Search for the cell housing the specified text and yield its [X, Y] center coordinate. 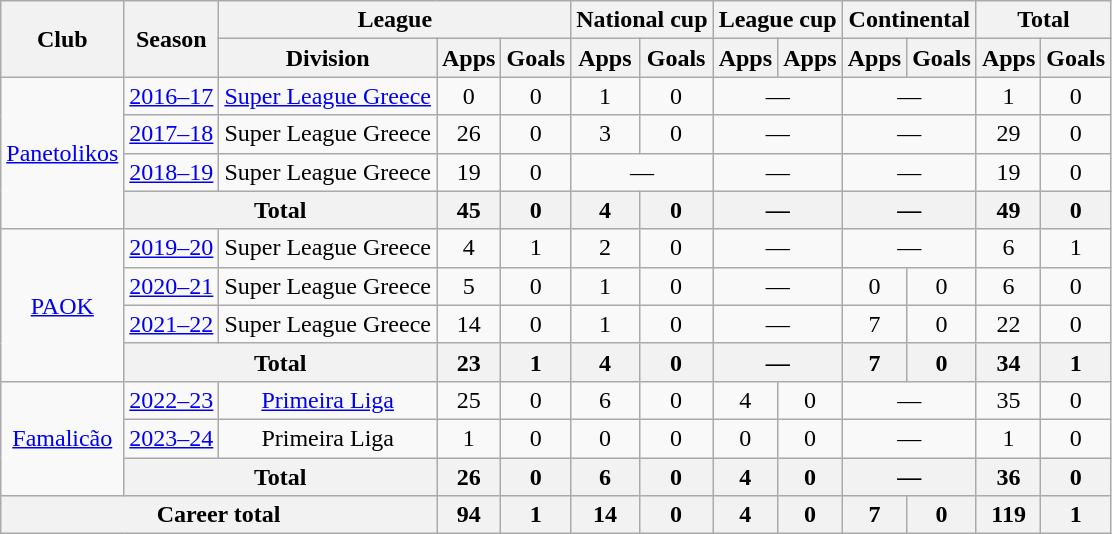
29 [1008, 134]
45 [468, 210]
Season [172, 39]
35 [1008, 400]
League [395, 20]
34 [1008, 362]
National cup [642, 20]
25 [468, 400]
23 [468, 362]
Famalicão [62, 438]
Career total [219, 515]
3 [605, 134]
22 [1008, 324]
119 [1008, 515]
Division [328, 58]
36 [1008, 477]
5 [468, 286]
Continental [909, 20]
League cup [778, 20]
2 [605, 248]
Panetolikos [62, 153]
2018–19 [172, 172]
49 [1008, 210]
94 [468, 515]
2022–23 [172, 400]
2016–17 [172, 96]
Club [62, 39]
2019–20 [172, 248]
PAOK [62, 305]
2020–21 [172, 286]
2023–24 [172, 438]
2017–18 [172, 134]
2021–22 [172, 324]
